From the cell containing the given text, extract its center point as (x, y) coordinate. 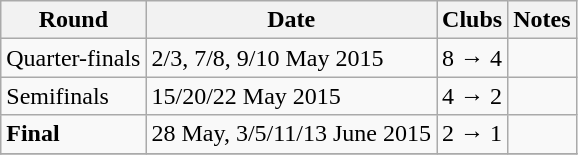
Semifinals (74, 96)
Final (74, 134)
8 → 4 (472, 58)
Notes (542, 20)
2/3, 7/8, 9/10 May 2015 (292, 58)
4 → 2 (472, 96)
2 → 1 (472, 134)
Quarter-finals (74, 58)
Date (292, 20)
Round (74, 20)
28 May, 3/5/11/13 June 2015 (292, 134)
15/20/22 May 2015 (292, 96)
Clubs (472, 20)
